Scan for the cell matching the given text and deliver its (X, Y) coordinate at center. 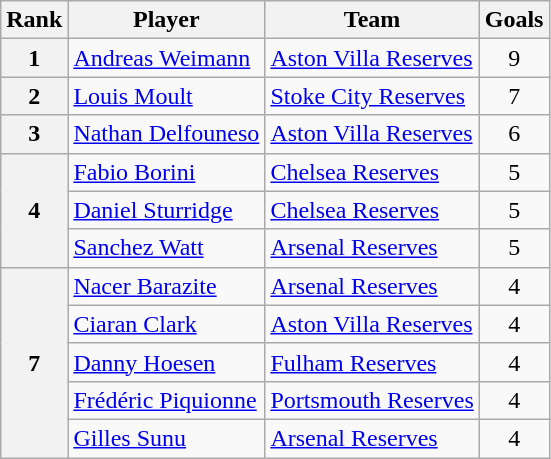
2 (34, 96)
Danny Hoesen (166, 362)
Rank (34, 20)
Team (372, 20)
Player (166, 20)
3 (34, 134)
Fabio Borini (166, 172)
Ciaran Clark (166, 324)
Louis Moult (166, 96)
Nacer Barazite (166, 286)
Stoke City Reserves (372, 96)
Goals (514, 20)
6 (514, 134)
9 (514, 58)
Daniel Sturridge (166, 210)
1 (34, 58)
Andreas Weimann (166, 58)
Frédéric Piquionne (166, 400)
Nathan Delfouneso (166, 134)
Sanchez Watt (166, 248)
Portsmouth Reserves (372, 400)
Fulham Reserves (372, 362)
Gilles Sunu (166, 438)
